Return the (X, Y) coordinate for the center point of the cell that contains the specified text.  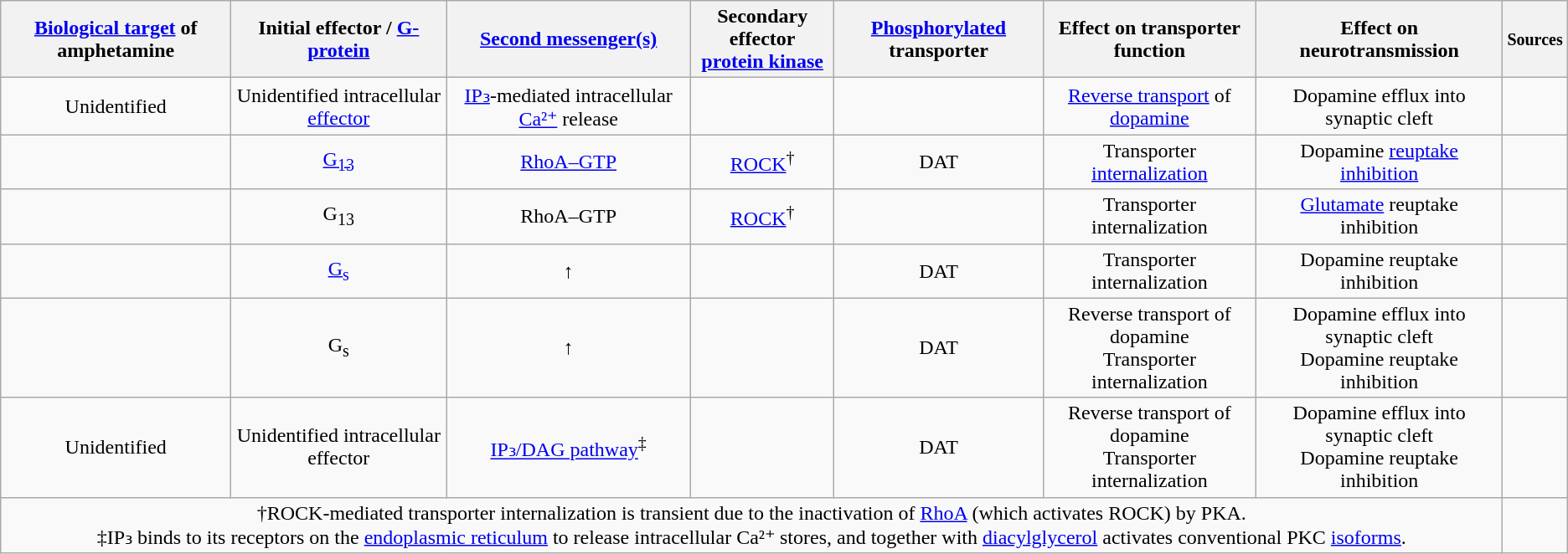
Biological target of amphetamine (116, 39)
Effect on neurotransmission (1380, 39)
Effect on transporter function (1149, 39)
Second messenger(s) (569, 39)
IP₃-mediated intracellular Ca²⁺ release (569, 106)
Reverse transport of dopamine (1149, 106)
Secondary effectorprotein kinase (762, 39)
Glutamate reuptake inhibition (1380, 216)
Dopamine efflux into synaptic cleft (1380, 106)
Phosphorylated transporter (938, 39)
Sources (1534, 39)
Initial effector / G-protein (338, 39)
IP₃/DAG pathway‡ (569, 447)
